Scan for the cell matching the given text and deliver its [X, Y] coordinate at center. 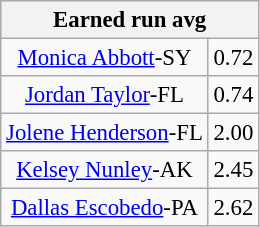
Jordan Taylor-FL [104, 95]
Dallas Escobedo-PA [104, 208]
0.72 [233, 58]
Kelsey Nunley-AK [104, 170]
Earned run avg [130, 20]
Jolene Henderson-FL [104, 133]
Monica Abbott-SY [104, 58]
2.62 [233, 208]
2.00 [233, 133]
0.74 [233, 95]
2.45 [233, 170]
